Output the (X, Y) coordinate of the center of the cell containing the given text.  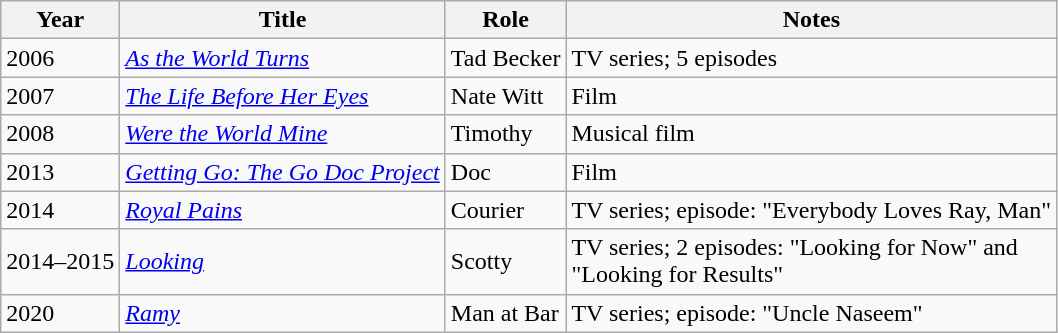
TV series; episode: "Everybody Loves Ray, Man" (812, 210)
Musical film (812, 134)
2006 (60, 58)
Courier (506, 210)
As the World Turns (282, 58)
Doc (506, 172)
Royal Pains (282, 210)
2008 (60, 134)
Getting Go: The Go Doc Project (282, 172)
Timothy (506, 134)
2014 (60, 210)
Were the World Mine (282, 134)
Notes (812, 20)
The Life Before Her Eyes (282, 96)
TV series; 2 episodes: "Looking for Now" and "Looking for Results" (812, 262)
2020 (60, 313)
Role (506, 20)
Looking (282, 262)
Nate Witt (506, 96)
Tad Becker (506, 58)
2013 (60, 172)
2007 (60, 96)
Year (60, 20)
Scotty (506, 262)
Ramy (282, 313)
Title (282, 20)
TV series; 5 episodes (812, 58)
2014–2015 (60, 262)
Man at Bar (506, 313)
TV series; episode: "Uncle Naseem" (812, 313)
